Output the [x, y] coordinate of the center of the cell containing the given text.  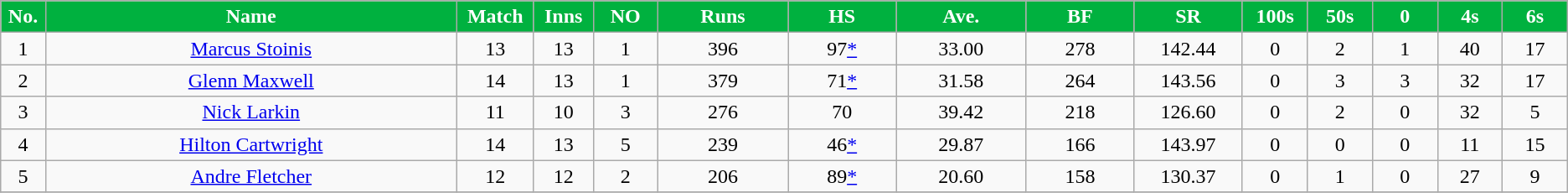
4 [23, 144]
40 [1470, 49]
4s [1470, 17]
276 [724, 112]
Andre Fletcher [251, 176]
239 [724, 144]
143.97 [1188, 144]
Ave. [962, 17]
39.42 [962, 112]
Runs [724, 17]
Marcus Stoinis [251, 49]
97* [843, 49]
50s [1340, 17]
379 [724, 81]
Inns [563, 17]
100s [1275, 17]
15 [1535, 144]
33.00 [962, 49]
130.37 [1188, 176]
206 [724, 176]
142.44 [1188, 49]
166 [1081, 144]
143.56 [1188, 81]
Glenn Maxwell [251, 81]
29.87 [962, 144]
396 [724, 49]
No. [23, 17]
NO [626, 17]
89* [843, 176]
Match [495, 17]
SR [1188, 17]
Hilton Cartwright [251, 144]
158 [1081, 176]
9 [1535, 176]
126.60 [1188, 112]
Name [251, 17]
BF [1081, 17]
6s [1535, 17]
264 [1081, 81]
HS [843, 17]
10 [563, 112]
71* [843, 81]
218 [1081, 112]
46* [843, 144]
20.60 [962, 176]
27 [1470, 176]
278 [1081, 49]
Nick Larkin [251, 112]
31.58 [962, 81]
70 [843, 112]
